Detect which cell encompasses the target text, then output its [x, y] center coordinate. 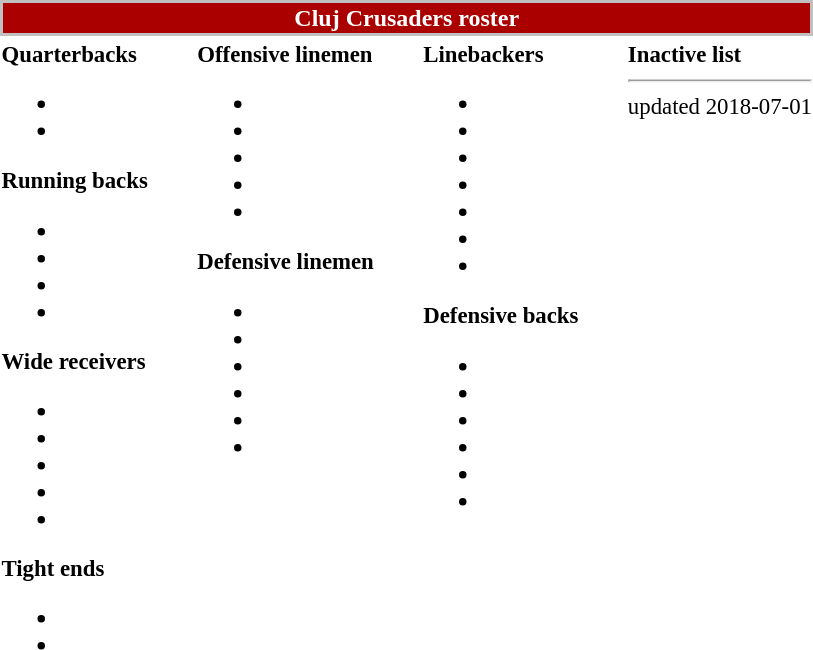
Cluj Crusaders roster [406, 18]
